Return [x, y] of the center of cell containing provided text 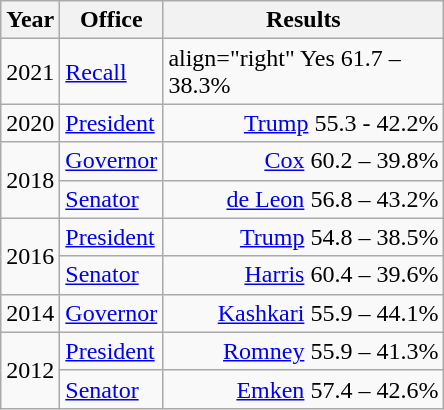
de Leon 56.8 – 43.2% [304, 199]
Romney 55.9 – 41.3% [304, 351]
Trump 55.3 - 42.2% [304, 123]
Results [304, 20]
Kashkari 55.9 – 44.1% [304, 313]
Trump 54.8 – 38.5% [304, 237]
2016 [30, 256]
Office [112, 20]
2014 [30, 313]
Emken 57.4 – 42.6% [304, 389]
2012 [30, 370]
Harris 60.4 – 39.6% [304, 275]
Cox 60.2 – 39.8% [304, 161]
2018 [30, 180]
Year [30, 20]
align="right" Yes 61.7 – 38.3% [304, 72]
2020 [30, 123]
Recall [112, 72]
2021 [30, 72]
